Return (x, y) of the center of cell containing provided text 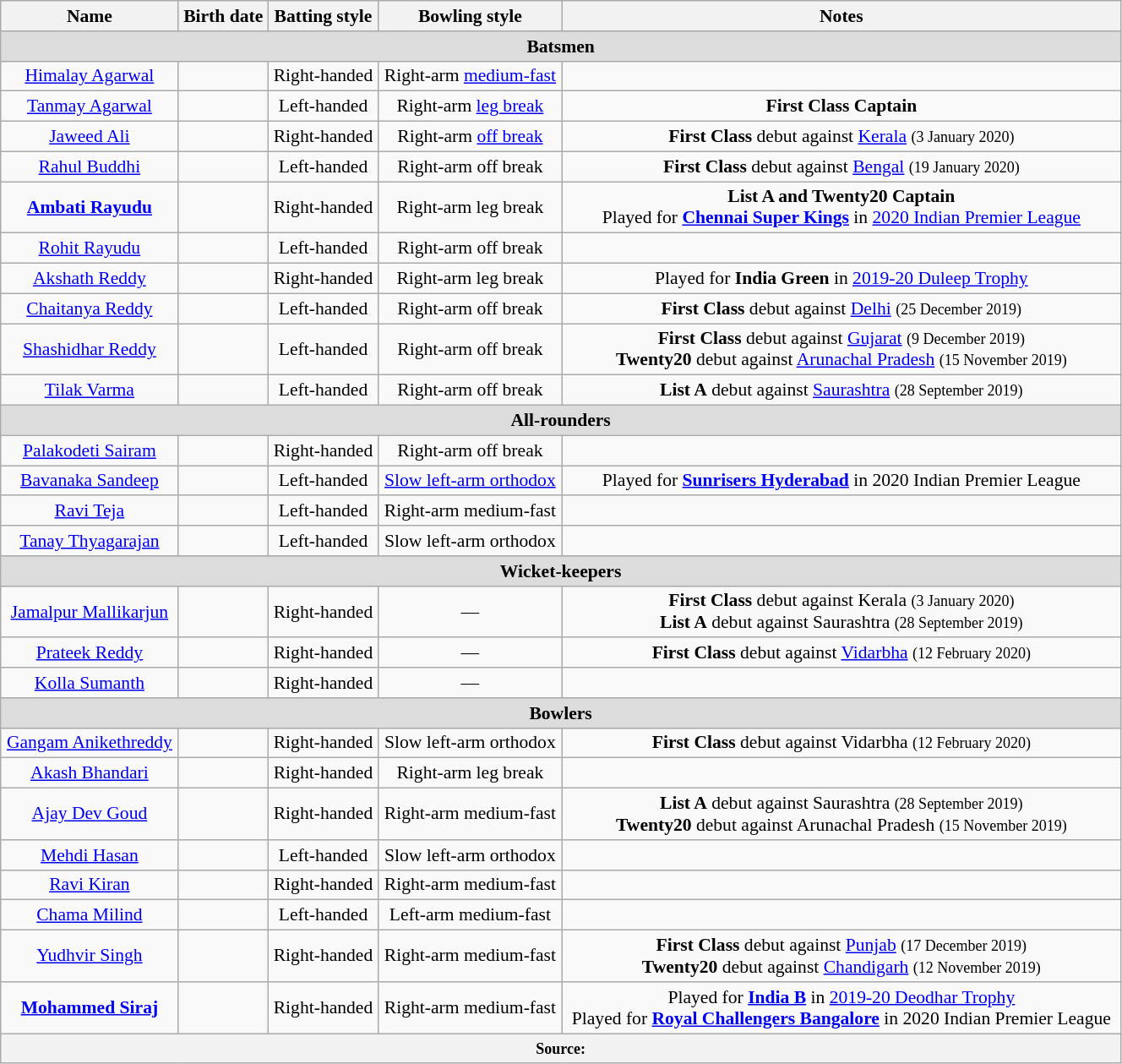
Ravi Kiran (90, 885)
Left-arm medium-fast (471, 915)
Bowling style (471, 16)
List A debut against Saurashtra (28 September 2019) (841, 390)
Batsmen (561, 46)
Shashidhar Reddy (90, 350)
Bowlers (561, 713)
Chama Milind (90, 915)
Tilak Varma (90, 390)
Mohammed Siraj (90, 1007)
Himalay Agarwal (90, 76)
Ambati Rayudu (90, 208)
Yudhvir Singh (90, 957)
Source: (561, 1049)
Ravi Teja (90, 511)
Batting style (323, 16)
First Class debut against Bengal (19 January 2020) (841, 166)
First Class debut against Kerala (3 January 2020) (841, 137)
All-rounders (561, 421)
Prateek Reddy (90, 653)
First Class debut against Punjab (17 December 2019) Twenty20 debut against Chandigarh (12 November 2019) (841, 957)
Notes (841, 16)
Tanmay Agarwal (90, 106)
Gangam Anikethreddy (90, 743)
Jamalpur Mallikarjun (90, 612)
Palakodeti Sairam (90, 450)
Birth date (223, 16)
List A debut against Saurashtra (28 September 2019) Twenty20 debut against Arunachal Pradesh (15 November 2019) (841, 815)
Jaweed Ali (90, 137)
Rohit Rayudu (90, 248)
Played for India B in 2019-20 Deodhar Trophy Played for Royal Challengers Bangalore in 2020 Indian Premier League (841, 1007)
First Class debut against Delhi (25 December 2019) (841, 308)
Tanay Thyagarajan (90, 541)
Ajay Dev Goud (90, 815)
Wicket-keepers (561, 571)
Bavanaka Sandeep (90, 481)
Name (90, 16)
List A and Twenty20 Captain Played for Chennai Super Kings in 2020 Indian Premier League (841, 208)
First Class debut against Gujarat (9 December 2019) Twenty20 debut against Arunachal Pradesh (15 November 2019) (841, 350)
First Class Captain (841, 106)
Akash Bhandari (90, 773)
First Class debut against Kerala (3 January 2020) List A debut against Saurashtra (28 September 2019) (841, 612)
Akshath Reddy (90, 279)
Kolla Sumanth (90, 683)
Played for India Green in 2019-20 Duleep Trophy (841, 279)
Mehdi Hasan (90, 855)
Played for Sunrisers Hyderabad in 2020 Indian Premier League (841, 481)
Rahul Buddhi (90, 166)
Chaitanya Reddy (90, 308)
